Capture the cell that displays the provided text and extract its (x, y) central coordinate. 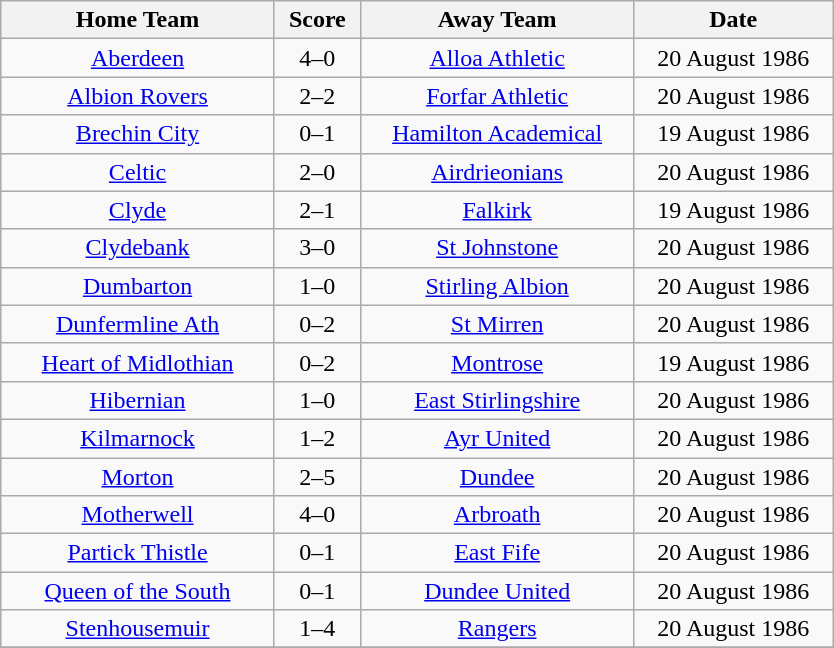
Airdrieonians (497, 172)
Forfar Athletic (497, 96)
Heart of Midlothian (138, 362)
Date (734, 20)
Montrose (497, 362)
Alloa Athletic (497, 58)
2–5 (317, 477)
St Mirren (497, 324)
2–1 (317, 210)
Clydebank (138, 248)
Motherwell (138, 515)
St Johnstone (497, 248)
1–4 (317, 629)
Aberdeen (138, 58)
Ayr United (497, 438)
East Fife (497, 553)
3–0 (317, 248)
Score (317, 20)
Dundee (497, 477)
2–2 (317, 96)
Arbroath (497, 515)
Rangers (497, 629)
Dumbarton (138, 286)
Brechin City (138, 134)
Dundee United (497, 591)
Celtic (138, 172)
Hibernian (138, 400)
Stirling Albion (497, 286)
Albion Rovers (138, 96)
Falkirk (497, 210)
Home Team (138, 20)
Hamilton Academical (497, 134)
Queen of the South (138, 591)
1–2 (317, 438)
Morton (138, 477)
Kilmarnock (138, 438)
Away Team (497, 20)
Dunfermline Ath (138, 324)
East Stirlingshire (497, 400)
Clyde (138, 210)
Stenhousemuir (138, 629)
Partick Thistle (138, 553)
2–0 (317, 172)
